Determine the (x, y) coordinate at the center of the cell enclosing the given text.  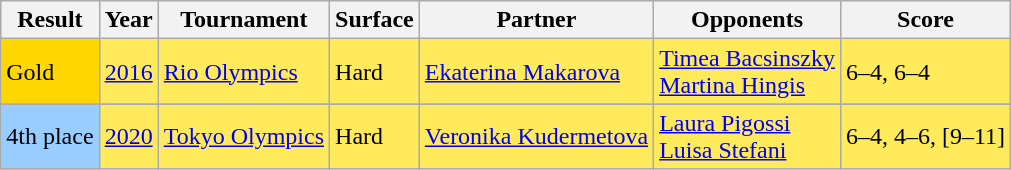
Veronika Kudermetova (536, 136)
6–4, 4–6, [9–11] (925, 136)
Ekaterina Makarova (536, 72)
Rio Olympics (244, 72)
Timea Bacsinszky Martina Hingis (748, 72)
Score (925, 20)
Year (128, 20)
2016 (128, 72)
Tournament (244, 20)
6–4, 6–4 (925, 72)
Gold (50, 72)
Result (50, 20)
2020 (128, 136)
Laura Pigossi Luisa Stefani (748, 136)
4th place (50, 136)
Partner (536, 20)
Tokyo Olympics (244, 136)
Opponents (748, 20)
Surface (375, 20)
